From the cell containing the given text, extract its center point as (x, y) coordinate. 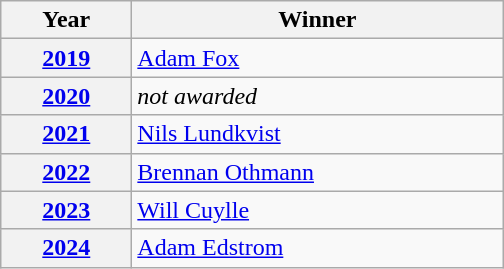
2023 (66, 210)
2020 (66, 96)
2022 (66, 172)
Brennan Othmann (318, 172)
2024 (66, 248)
Year (66, 20)
not awarded (318, 96)
Adam Edstrom (318, 248)
Adam Fox (318, 58)
Nils Lundkvist (318, 134)
Winner (318, 20)
Will Cuylle (318, 210)
2021 (66, 134)
2019 (66, 58)
